Find where the given text appears and provide that cell's center as (x, y) coordinate. 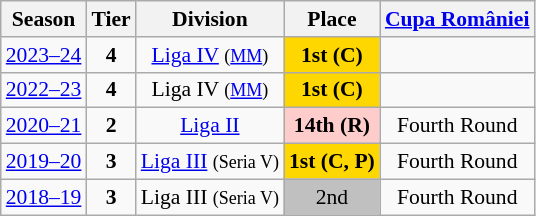
Cupa României (458, 19)
Liga II (210, 126)
2 (110, 126)
2020–21 (44, 126)
2019–20 (44, 162)
2018–19 (44, 197)
Tier (110, 19)
2022–23 (44, 90)
1st (C, P) (332, 162)
2nd (332, 197)
2023–24 (44, 55)
Place (332, 19)
14th (R) (332, 126)
Season (44, 19)
Division (210, 19)
